Output the (X, Y) coordinate of the center of the cell containing the given text.  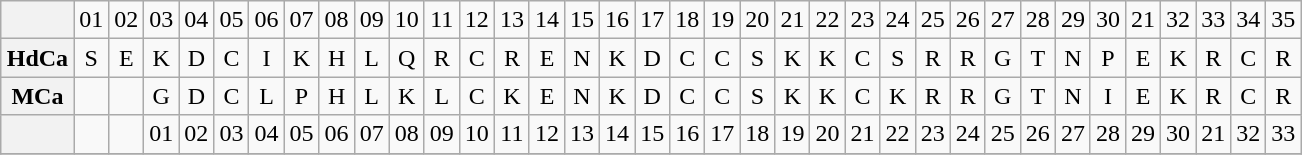
MCa (37, 96)
HdCa (37, 58)
34 (1248, 20)
Q (406, 58)
35 (1284, 20)
